Find where the given text appears and provide that cell's center as [x, y] coordinate. 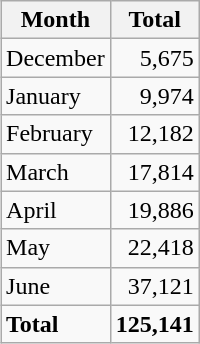
December [56, 58]
March [56, 172]
12,182 [154, 134]
April [56, 210]
May [56, 248]
February [56, 134]
22,418 [154, 248]
January [56, 96]
June [56, 286]
Month [56, 20]
17,814 [154, 172]
9,974 [154, 96]
125,141 [154, 324]
5,675 [154, 58]
37,121 [154, 286]
19,886 [154, 210]
